Pinpoint the cell where the given text exists, returning its [X, Y] midpoint coordinate. 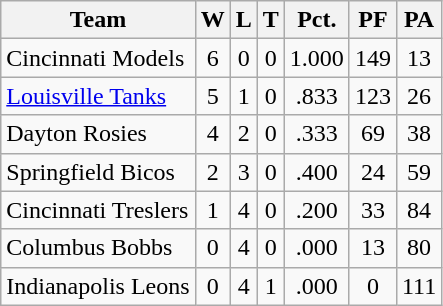
T [270, 20]
59 [418, 172]
Dayton Rosies [98, 134]
PA [418, 20]
.400 [316, 172]
5 [212, 96]
26 [418, 96]
1.000 [316, 58]
33 [372, 210]
80 [418, 248]
Indianapolis Leons [98, 286]
.333 [316, 134]
Cincinnati Treslers [98, 210]
.833 [316, 96]
84 [418, 210]
Louisville Tanks [98, 96]
Pct. [316, 20]
149 [372, 58]
Cincinnati Models [98, 58]
6 [212, 58]
24 [372, 172]
111 [418, 286]
.200 [316, 210]
PF [372, 20]
Columbus Bobbs [98, 248]
Springfield Bicos [98, 172]
38 [418, 134]
Team [98, 20]
W [212, 20]
3 [244, 172]
L [244, 20]
69 [372, 134]
123 [372, 96]
